Scan for the cell matching the given text and deliver its (x, y) coordinate at center. 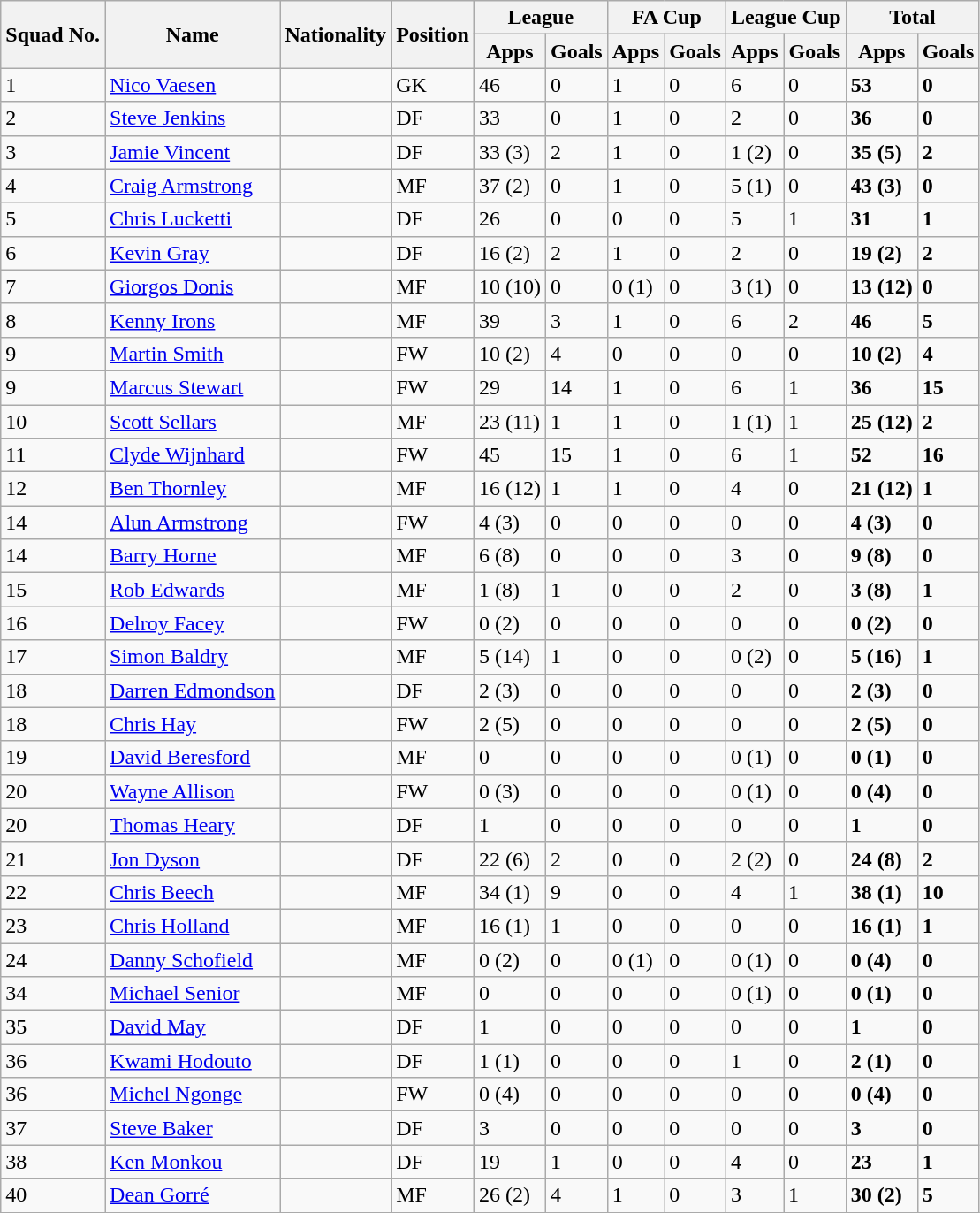
21 (12) (882, 489)
43 (3) (882, 186)
22 (53, 892)
5 (16) (882, 657)
Michel Ngonge (193, 1095)
3 (1) (755, 286)
40 (53, 1195)
2 (2) (755, 858)
35 (5) (882, 152)
Nationality (336, 34)
Thomas Heary (193, 825)
34 (1) (509, 892)
Steve Baker (193, 1128)
33 (509, 118)
23 (11) (509, 422)
39 (509, 320)
Barry Horne (193, 556)
Dean Gorré (193, 1195)
10 (10) (509, 286)
25 (12) (882, 422)
34 (53, 994)
Giorgos Donis (193, 286)
17 (53, 657)
Nico Vaesen (193, 85)
Kenny Irons (193, 320)
1 (2) (755, 152)
38 (53, 1162)
Jon Dyson (193, 858)
Simon Baldry (193, 657)
0 (3) (509, 791)
2 (1) (882, 1061)
League Cup (786, 18)
Chris Hay (193, 724)
Rob Edwards (193, 590)
29 (509, 387)
30 (2) (882, 1195)
45 (509, 455)
Chris Beech (193, 892)
13 (12) (882, 286)
53 (882, 85)
Kwami Hodouto (193, 1061)
Position (433, 34)
Danny Schofield (193, 959)
Delroy Facey (193, 623)
5 (14) (509, 657)
Clyde Wijnhard (193, 455)
Alun Armstrong (193, 523)
37 (53, 1128)
Chris Lucketti (193, 219)
12 (53, 489)
33 (3) (509, 152)
9 (8) (882, 556)
Jamie Vincent (193, 152)
Wayne Allison (193, 791)
FA Cup (666, 18)
Scott Sellars (193, 422)
21 (53, 858)
Craig Armstrong (193, 186)
Steve Jenkins (193, 118)
Darren Edmondson (193, 690)
26 (2) (509, 1195)
31 (882, 219)
Ken Monkou (193, 1162)
David Beresford (193, 758)
52 (882, 455)
7 (53, 286)
24 (8) (882, 858)
1 (8) (509, 590)
19 (2) (882, 253)
24 (53, 959)
Name (193, 34)
Total (912, 18)
Marcus Stewart (193, 387)
37 (2) (509, 186)
6 (8) (509, 556)
38 (1) (882, 892)
11 (53, 455)
3 (8) (882, 590)
8 (53, 320)
35 (53, 1027)
Ben Thornley (193, 489)
Michael Senior (193, 994)
Martin Smith (193, 354)
League (541, 18)
Kevin Gray (193, 253)
5 (1) (755, 186)
Chris Holland (193, 926)
26 (509, 219)
16 (2) (509, 253)
David May (193, 1027)
16 (12) (509, 489)
22 (6) (509, 858)
GK (433, 85)
Squad No. (53, 34)
